Return (X, Y) of the center of cell containing provided text 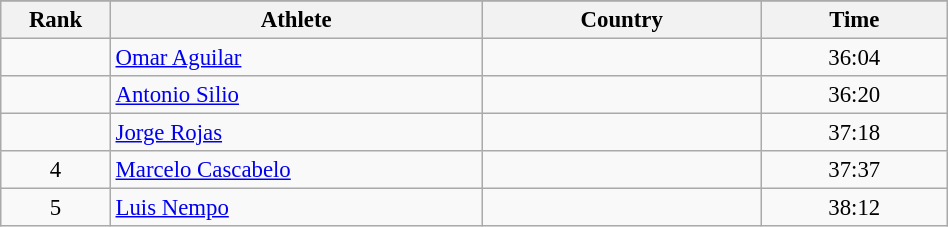
5 (56, 208)
4 (56, 170)
Athlete (296, 20)
Antonio Silio (296, 95)
Omar Aguilar (296, 58)
Jorge Rojas (296, 133)
36:20 (854, 95)
Marcelo Cascabelo (296, 170)
Luis Nempo (296, 208)
37:37 (854, 170)
Country (622, 20)
36:04 (854, 58)
Rank (56, 20)
Time (854, 20)
37:18 (854, 133)
38:12 (854, 208)
